Find where the given text appears and provide that cell's center as [X, Y] coordinate. 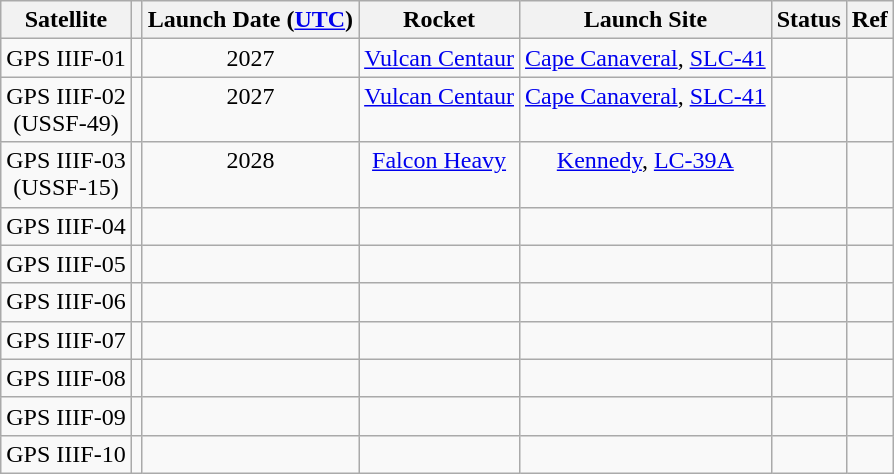
GPS IIIF-09 [66, 416]
Satellite [66, 20]
Rocket [440, 20]
GPS IIIF-08 [66, 378]
GPS IIIF-02(USSF-49) [66, 110]
Ref [870, 20]
GPS IIIF-03(USSF-15) [66, 174]
Launch Site [646, 20]
GPS IIIF-06 [66, 302]
GPS IIIF-07 [66, 340]
GPS IIIF-10 [66, 454]
Kennedy, LC-39A [646, 174]
GPS IIIF-05 [66, 264]
GPS IIIF-04 [66, 226]
2028 [250, 174]
Falcon Heavy [440, 174]
GPS IIIF-01 [66, 58]
Launch Date (UTC) [250, 20]
Status [808, 20]
